Scan for the cell matching the given text and deliver its (X, Y) coordinate at center. 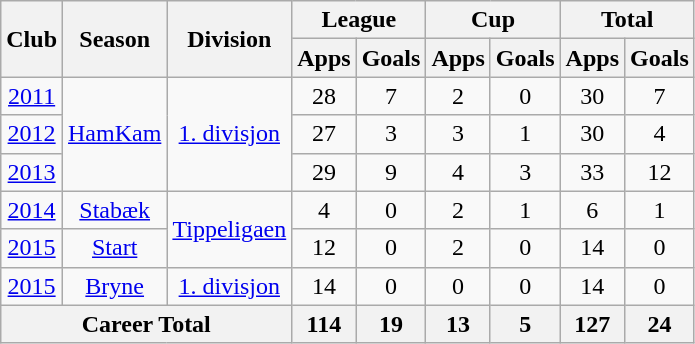
33 (592, 172)
27 (324, 134)
114 (324, 324)
Tippeligaen (230, 229)
2011 (32, 96)
28 (324, 96)
127 (592, 324)
2014 (32, 210)
13 (458, 324)
Club (32, 39)
Start (115, 248)
2013 (32, 172)
Total (627, 20)
Season (115, 39)
19 (391, 324)
Bryne (115, 286)
Career Total (146, 324)
League (359, 20)
5 (525, 324)
2012 (32, 134)
9 (391, 172)
29 (324, 172)
24 (660, 324)
6 (592, 210)
Division (230, 39)
Stabæk (115, 210)
HamKam (115, 134)
Cup (493, 20)
